From the cell containing the given text, extract its center point as [x, y] coordinate. 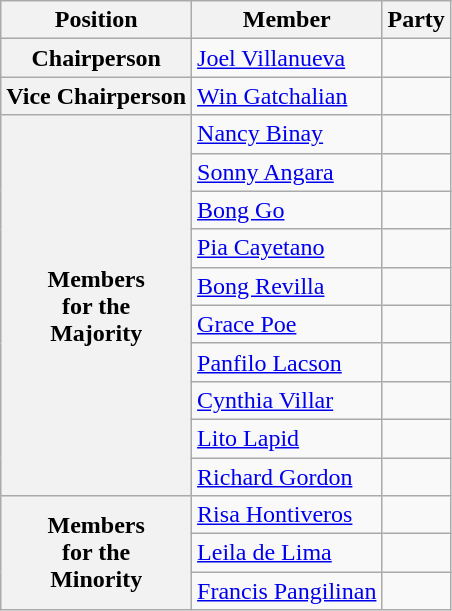
Win Gatchalian [287, 96]
Panfilo Lacson [287, 362]
Membersfor theMajority [96, 306]
Party [416, 20]
Francis Pangilinan [287, 591]
Lito Lapid [287, 438]
Position [96, 20]
Risa Hontiveros [287, 515]
Pia Cayetano [287, 248]
Nancy Binay [287, 134]
Chairperson [96, 58]
Sonny Angara [287, 172]
Joel Villanueva [287, 58]
Leila de Lima [287, 553]
Vice Chairperson [96, 96]
Richard Gordon [287, 477]
Bong Revilla [287, 286]
Membersfor theMinority [96, 553]
Grace Poe [287, 324]
Cynthia Villar [287, 400]
Bong Go [287, 210]
Member [287, 20]
